Scan for the cell matching the given text and deliver its (x, y) coordinate at center. 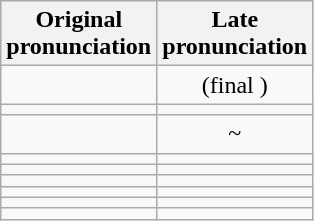
(final ) (235, 85)
Originalpronunciation (79, 34)
~ (235, 134)
Latepronunciation (235, 34)
